Find where the given text appears and provide that cell's center as [X, Y] coordinate. 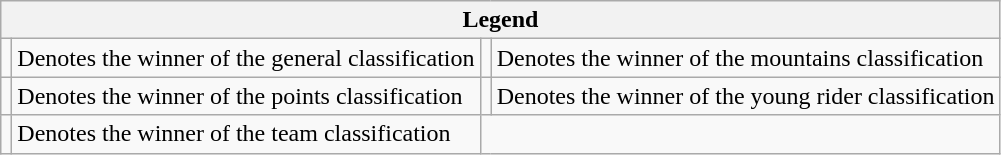
Denotes the winner of the young rider classification [746, 96]
Legend [500, 20]
Denotes the winner of the team classification [246, 134]
Denotes the winner of the points classification [246, 96]
Denotes the winner of the mountains classification [746, 58]
Denotes the winner of the general classification [246, 58]
